Detect which cell encompasses the target text, then output its (x, y) center coordinate. 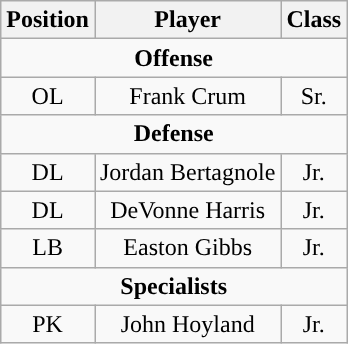
Offense (174, 58)
Player (187, 20)
John Hoyland (187, 324)
OL (48, 96)
Jordan Bertagnole (187, 172)
Sr. (314, 96)
LB (48, 248)
Easton Gibbs (187, 248)
Frank Crum (187, 96)
Class (314, 20)
Defense (174, 134)
Specialists (174, 286)
Position (48, 20)
DeVonne Harris (187, 210)
PK (48, 324)
